Find where the given text appears and provide that cell's center as (x, y) coordinate. 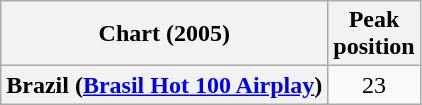
23 (374, 85)
Chart (2005) (164, 34)
Peakposition (374, 34)
Brazil (Brasil Hot 100 Airplay) (164, 85)
